Search for the cell housing the specified text and yield its (x, y) center coordinate. 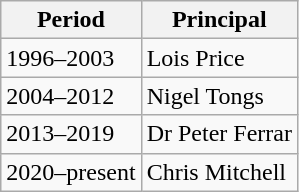
1996–2003 (71, 58)
Period (71, 20)
2004–2012 (71, 96)
Lois Price (219, 58)
Chris Mitchell (219, 172)
2013–2019 (71, 134)
Nigel Tongs (219, 96)
2020–present (71, 172)
Principal (219, 20)
Dr Peter Ferrar (219, 134)
